Find where the given text appears and provide that cell's center as (X, Y) coordinate. 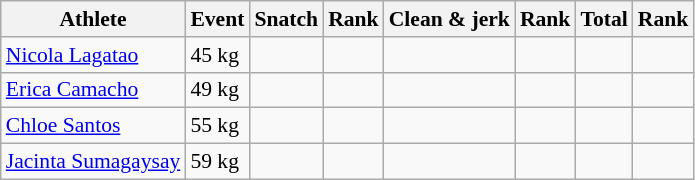
Event (217, 19)
49 kg (217, 90)
Snatch (286, 19)
55 kg (217, 126)
Athlete (94, 19)
Jacinta Sumagaysay (94, 162)
Total (604, 19)
Erica Camacho (94, 90)
Clean & jerk (450, 19)
59 kg (217, 162)
Nicola Lagatao (94, 55)
45 kg (217, 55)
Chloe Santos (94, 126)
